Determine the (x, y) coordinate at the center of the cell enclosing the given text.  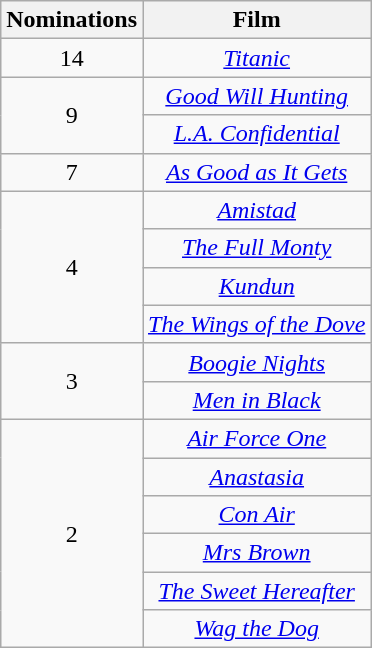
Titanic (256, 58)
14 (72, 58)
The Wings of the Dove (256, 324)
Anastasia (256, 477)
Good Will Hunting (256, 96)
Men in Black (256, 400)
Nominations (72, 20)
The Full Monty (256, 248)
As Good as It Gets (256, 172)
Wag the Dog (256, 629)
Con Air (256, 515)
2 (72, 533)
The Sweet Hereafter (256, 591)
Film (256, 20)
9 (72, 115)
Amistad (256, 210)
Kundun (256, 286)
3 (72, 381)
4 (72, 267)
L.A. Confidential (256, 134)
Boogie Nights (256, 362)
7 (72, 172)
Air Force One (256, 438)
Mrs Brown (256, 553)
